Pinpoint the cell where the given text exists, returning its [x, y] midpoint coordinate. 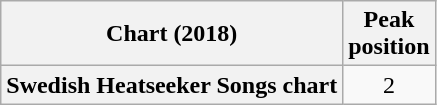
2 [389, 85]
Peakposition [389, 34]
Chart (2018) [172, 34]
Swedish Heatseeker Songs chart [172, 85]
